Locate the cell with the specified text and output its [x, y] center coordinate. 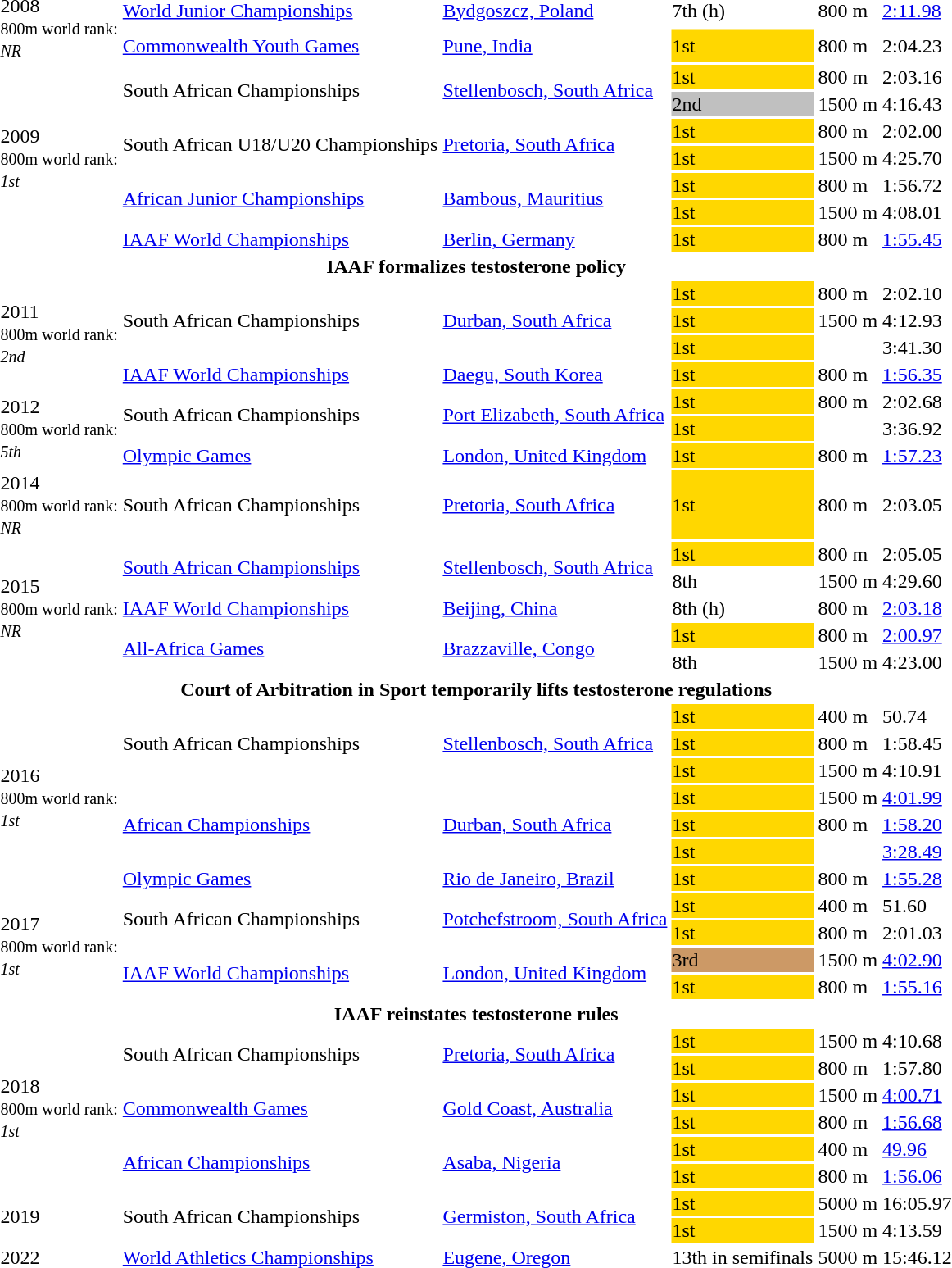
Bambous, Mauritius [555, 198]
Gold Coast, Australia [555, 1108]
Commonwealth Games [280, 1108]
3rd [742, 960]
Potchefstroom, South Africa [555, 920]
Rio de Janeiro, Brazil [555, 879]
Beijing, China [555, 608]
Port Elizabeth, South Africa [555, 415]
Commonwealth Youth Games [280, 46]
African Junior Championships [280, 198]
8th (h) [742, 608]
2nd [742, 104]
Berlin, Germany [555, 239]
Brazzaville, Congo [555, 649]
South African U18/U20 Championships [280, 144]
5000 m [848, 1203]
Germiston, South Africa [555, 1216]
Asaba, Nigeria [555, 1162]
Daegu, South Korea [555, 375]
All-Africa Games [280, 649]
Pune, India [555, 46]
